For the text-containing cell, return its midpoint in [X, Y] coordinate format. 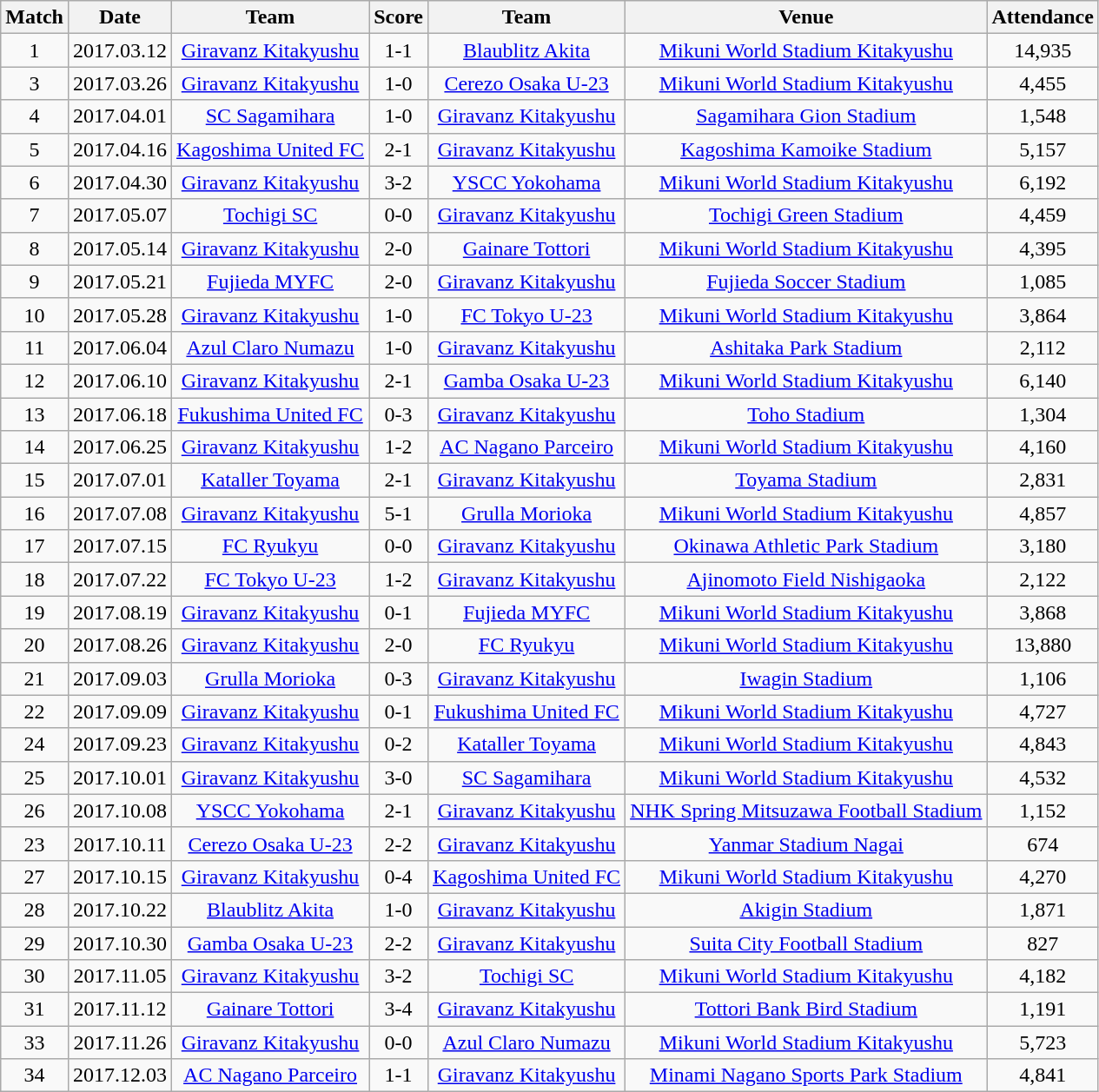
2017.07.08 [120, 513]
5 [35, 149]
31 [35, 1009]
2017.07.22 [120, 579]
4,455 [1043, 83]
1,106 [1043, 678]
2017.10.15 [120, 877]
15 [35, 480]
2017.11.12 [120, 1009]
26 [35, 811]
827 [1043, 943]
0-2 [399, 745]
13 [35, 414]
Score [399, 17]
4,857 [1043, 513]
4,843 [1043, 745]
1,152 [1043, 811]
Yanmar Stadium Nagai [806, 844]
34 [35, 1075]
14 [35, 447]
Attendance [1043, 17]
29 [35, 943]
2017.05.21 [120, 281]
1,304 [1043, 414]
2017.06.25 [120, 447]
9 [35, 281]
1,871 [1043, 910]
Akigin Stadium [806, 910]
Kagoshima Kamoike Stadium [806, 149]
13,880 [1043, 645]
4,395 [1043, 248]
Tochigi Green Stadium [806, 215]
20 [35, 645]
16 [35, 513]
2017.10.11 [120, 844]
2017.09.09 [120, 711]
33 [35, 1042]
30 [35, 976]
3,864 [1043, 314]
3,868 [1043, 612]
3,180 [1043, 546]
22 [35, 711]
NHK Spring Mitsuzawa Football Stadium [806, 811]
6,140 [1043, 381]
2017.07.15 [120, 546]
2017.11.26 [120, 1042]
Tottori Bank Bird Stadium [806, 1009]
4,841 [1043, 1075]
Iwagin Stadium [806, 678]
6 [35, 182]
4,270 [1043, 877]
2017.06.18 [120, 414]
2017.10.30 [120, 943]
4 [35, 116]
2,112 [1043, 347]
2017.03.12 [120, 50]
0-4 [399, 877]
4,160 [1043, 447]
25 [35, 778]
2017.05.14 [120, 248]
674 [1043, 844]
Fujieda Soccer Stadium [806, 281]
12 [35, 381]
2017.05.07 [120, 215]
17 [35, 546]
28 [35, 910]
Suita City Football Stadium [806, 943]
4,727 [1043, 711]
2017.04.01 [120, 116]
27 [35, 877]
2017.08.26 [120, 645]
2017.09.23 [120, 745]
Toyama Stadium [806, 480]
4,532 [1043, 778]
23 [35, 844]
1,085 [1043, 281]
2,122 [1043, 579]
Ajinomoto Field Nishigaoka [806, 579]
2017.10.22 [120, 910]
Match [35, 17]
2017.04.30 [120, 182]
21 [35, 678]
Date [120, 17]
Sagamihara Gion Stadium [806, 116]
Okinawa Athletic Park Stadium [806, 546]
2017.09.03 [120, 678]
14,935 [1043, 50]
2017.03.26 [120, 83]
3-4 [399, 1009]
2017.10.01 [120, 778]
18 [35, 579]
19 [35, 612]
1,191 [1043, 1009]
2017.07.01 [120, 480]
2,831 [1043, 480]
2017.10.08 [120, 811]
2017.04.16 [120, 149]
Toho Stadium [806, 414]
11 [35, 347]
2017.06.04 [120, 347]
24 [35, 745]
4,182 [1043, 976]
5,157 [1043, 149]
1 [35, 50]
5,723 [1043, 1042]
3-0 [399, 778]
Minami Nagano Sports Park Stadium [806, 1075]
1,548 [1043, 116]
Venue [806, 17]
2017.12.03 [120, 1075]
4,459 [1043, 215]
Ashitaka Park Stadium [806, 347]
2017.05.28 [120, 314]
2017.11.05 [120, 976]
2017.06.10 [120, 381]
10 [35, 314]
6,192 [1043, 182]
7 [35, 215]
8 [35, 248]
3 [35, 83]
2017.08.19 [120, 612]
5-1 [399, 513]
